Locate the cell with the specified text and output its (x, y) center coordinate. 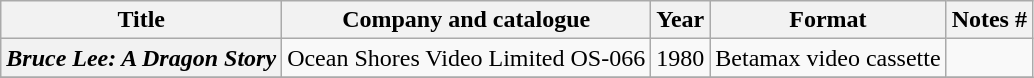
1980 (680, 58)
Title (142, 20)
Format (828, 20)
Betamax video cassette (828, 58)
Bruce Lee: A Dragon Story (142, 58)
Year (680, 20)
Notes # (989, 20)
Company and catalogue (466, 20)
Ocean Shores Video Limited OS-066 (466, 58)
